Return the [X, Y] coordinate for the center point of the cell that contains the specified text.  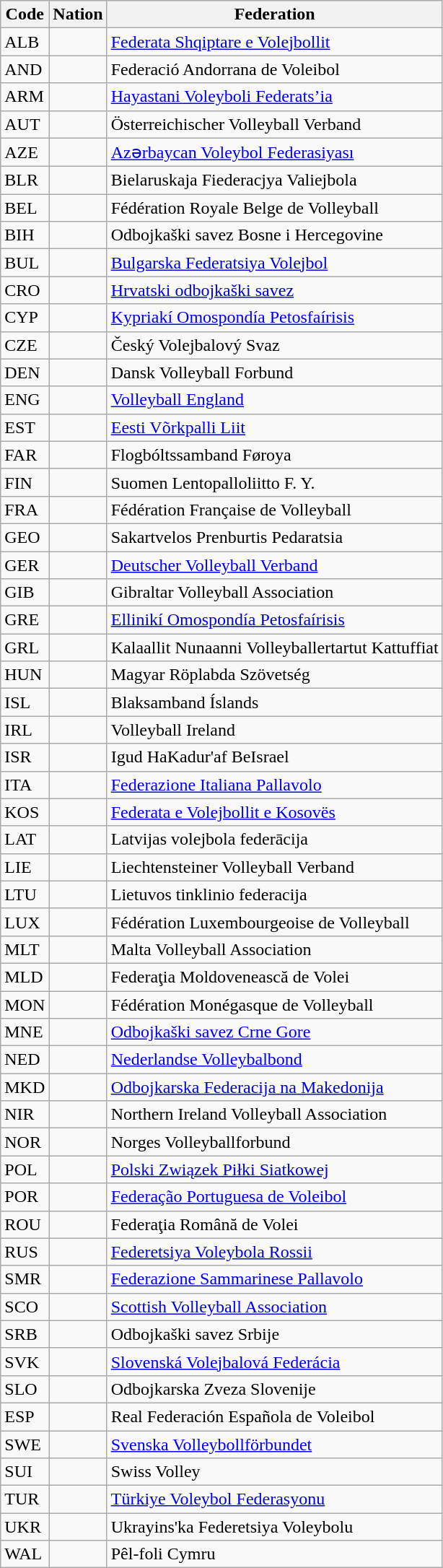
Fédération Luxembourgeoise de Volleyball [274, 922]
Český Volejbalový Svaz [274, 345]
SRB [25, 1334]
Blaksamband Íslands [274, 702]
GRE [25, 620]
Federetsiya Voleybola Rossii [274, 1252]
Federata e Volejbollit e Kosovës [274, 812]
Norges Volleyballforbund [274, 1142]
Hrvatski odbojkaški savez [274, 290]
LUX [25, 922]
Volleyball England [274, 400]
Federaţia Moldovenească de Volei [274, 977]
Magyar Röplabda Szövetség [274, 675]
ISL [25, 702]
CYP [25, 318]
Fédération Monégasque de Volleyball [274, 1004]
CRO [25, 290]
MNE [25, 1032]
Northern Ireland Volleyball Association [274, 1115]
FAR [25, 455]
GER [25, 565]
Malta Volleyball Association [274, 949]
Federata Shqiptare e Volejbollit [274, 42]
MLT [25, 949]
POR [25, 1197]
FIN [25, 482]
Flogbóltssamband Føroya [274, 455]
Bulgarska Federatsiya Volejbol [274, 263]
UKR [25, 1527]
AZE [25, 152]
Ukrayins'ka Federetsiya Voleybolu [274, 1527]
ARM [25, 97]
Odbojkaški savez Srbije [274, 1334]
Svenska Volleybollförbundet [274, 1445]
SWE [25, 1445]
BLR [25, 180]
Latvijas volejbola federācija [274, 840]
NIR [25, 1115]
Igud HaKadur'af BeIsrael [274, 757]
SUI [25, 1472]
NED [25, 1060]
Türkiye Voleybol Federasyonu [274, 1499]
EST [25, 427]
Hayastani Voleyboli Federats’ia [274, 97]
Swiss Volley [274, 1472]
Eesti Võrkpalli Liit [274, 427]
RUS [25, 1252]
Dansk Volleyball Forbund [274, 373]
Nederlandse Volleybalbond [274, 1060]
Gibraltar Volleyball Association [274, 593]
Kypriakí Omospondía Petosfaírisis [274, 318]
ESP [25, 1416]
POL [25, 1170]
GRL [25, 648]
BEL [25, 208]
WAL [25, 1554]
LTU [25, 894]
Sakartvelos Prenburtis Pedaratsia [274, 537]
Österreichischer Volleyball Verband [274, 124]
MON [25, 1004]
Ellinikí Omospondía Petosfaírisis [274, 620]
FRA [25, 510]
Pêl-foli Cymru [274, 1554]
BUL [25, 263]
SMR [25, 1279]
Deutscher Volleyball Verband [274, 565]
Code [25, 14]
Federação Portuguesa de Voleibol [274, 1197]
Odbojkarska Zveza Slovenije [274, 1389]
Federació Andorrana de Voleibol [274, 69]
Federazione Italiana Pallavolo [274, 785]
Federation [274, 14]
Volleyball Ireland [274, 730]
TUR [25, 1499]
Odbojkarska Federacija na Makedonija [274, 1087]
Odbojkaški savez Bosne i Hercegovine [274, 235]
Nation [78, 14]
Slovenská Volejbalová Federácia [274, 1362]
Real Federación Española de Voleibol [274, 1416]
Federazione Sammarinese Pallavolo [274, 1279]
ENG [25, 400]
NOR [25, 1142]
CZE [25, 345]
ITA [25, 785]
BIH [25, 235]
ALB [25, 42]
Bielaruskaja Fiederacjya Valiejbola [274, 180]
Fédération Française de Volleyball [274, 510]
KOS [25, 812]
Suomen Lentopalloliitto F. Y. [274, 482]
Federaţia Română de Volei [274, 1224]
ROU [25, 1224]
Polski Związek Piłki Siatkowej [274, 1170]
AUT [25, 124]
MKD [25, 1087]
Scottish Volleyball Association [274, 1307]
LIE [25, 867]
HUN [25, 675]
Odbojkaški savez Crne Gore [274, 1032]
ISR [25, 757]
SVK [25, 1362]
GEO [25, 537]
SLO [25, 1389]
LAT [25, 840]
Lietuvos tinklinio federacija [274, 894]
Azərbaycan Voleybol Federasiyası [274, 152]
SCO [25, 1307]
IRL [25, 730]
AND [25, 69]
Fédération Royale Belge de Volleyball [274, 208]
MLD [25, 977]
GIB [25, 593]
Kalaallit Nunaanni Volleyballertartut Kattuffiat [274, 648]
DEN [25, 373]
Liechtensteiner Volleyball Verband [274, 867]
